Capture the cell that displays the provided text and extract its [X, Y] central coordinate. 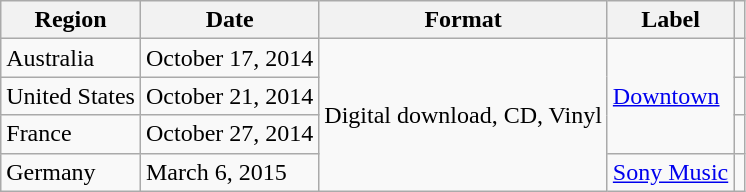
March 6, 2015 [229, 172]
Format [464, 20]
October 27, 2014 [229, 134]
October 21, 2014 [229, 96]
Region [71, 20]
Digital download, CD, Vinyl [464, 115]
Date [229, 20]
Australia [71, 58]
Sony Music [670, 172]
Germany [71, 172]
France [71, 134]
Label [670, 20]
October 17, 2014 [229, 58]
United States [71, 96]
Downtown [670, 96]
